Scan for the cell matching the given text and deliver its (X, Y) coordinate at center. 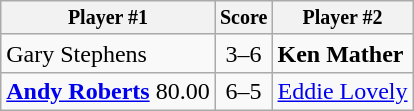
Andy Roberts 80.00 (108, 91)
Score (244, 18)
Eddie Lovely (342, 91)
Player #1 (108, 18)
Ken Mather (342, 53)
Player #2 (342, 18)
3–6 (244, 53)
6–5 (244, 91)
Gary Stephens (108, 53)
